Detect which cell encompasses the target text, then output its (x, y) center coordinate. 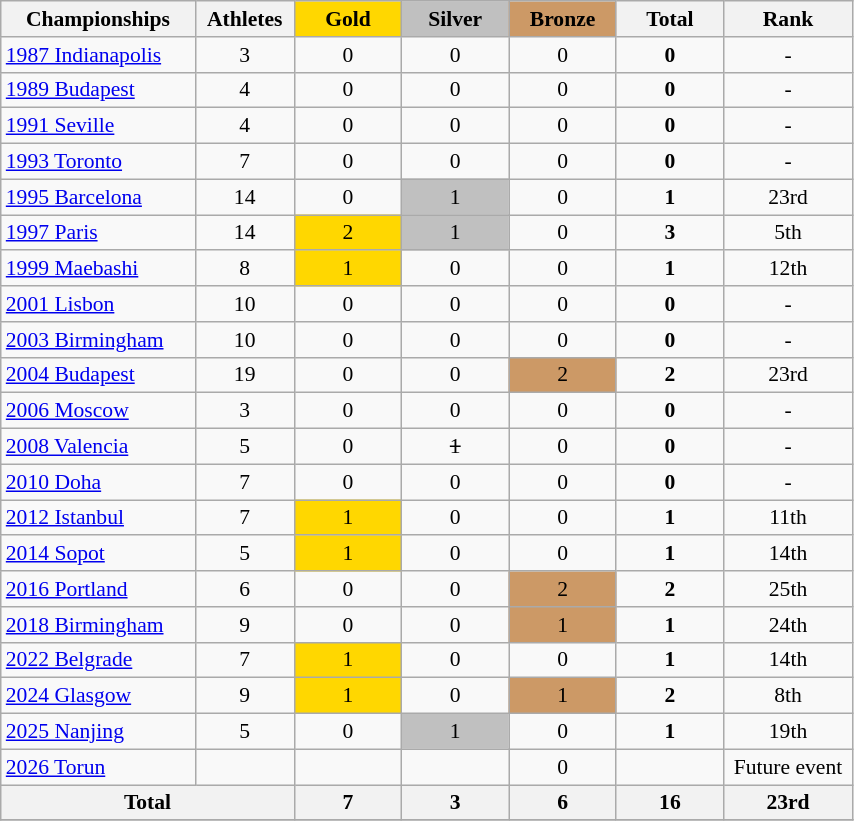
Rank (788, 19)
25th (788, 589)
2004 Budapest (98, 375)
1989 Budapest (98, 90)
24th (788, 625)
2024 Glasgow (98, 696)
12th (788, 269)
2001 Lisbon (98, 304)
2006 Moscow (98, 411)
Silver (456, 19)
1991 Seville (98, 126)
2010 Doha (98, 482)
Future event (788, 767)
11th (788, 518)
Bronze (562, 19)
2012 Istanbul (98, 518)
2016 Portland (98, 589)
16 (670, 803)
5th (788, 233)
8th (788, 696)
8 (244, 269)
19 (244, 375)
1995 Barcelona (98, 197)
Athletes (244, 19)
1987 Indianapolis (98, 55)
Gold (348, 19)
1999 Maebashi (98, 269)
2022 Belgrade (98, 660)
2026 Torun (98, 767)
1993 Toronto (98, 162)
2025 Nanjing (98, 732)
1997 Paris (98, 233)
2008 Valencia (98, 447)
Championships (98, 19)
2003 Birmingham (98, 340)
19th (788, 732)
2018 Birmingham (98, 625)
2014 Sopot (98, 554)
